Identify which cell holds the provided text, then report its [X, Y] central coordinate. 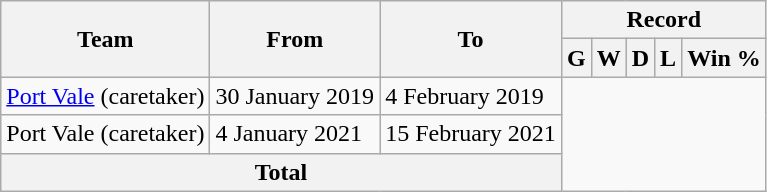
15 February 2021 [471, 134]
Record [664, 20]
To [471, 39]
L [668, 58]
Total [282, 172]
4 January 2021 [295, 134]
Team [106, 39]
Win % [724, 58]
D [640, 58]
30 January 2019 [295, 96]
G [576, 58]
From [295, 39]
W [608, 58]
4 February 2019 [471, 96]
